Determine the [x, y] coordinate at the center of the cell enclosing the given text.  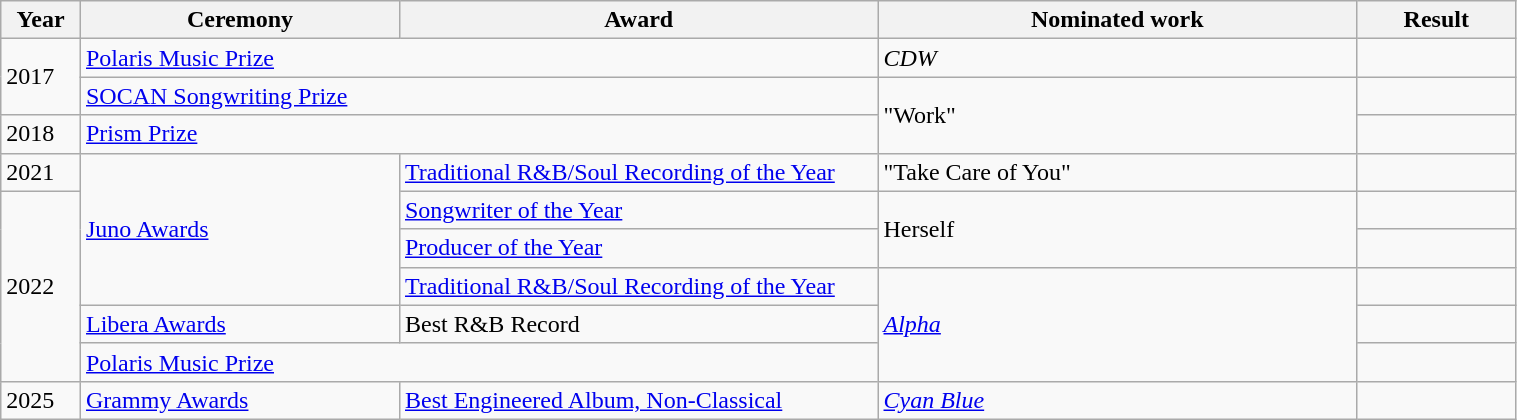
Nominated work [1117, 20]
Songwriter of the Year [638, 210]
Alpha [1117, 324]
CDW [1117, 58]
Producer of the Year [638, 248]
Juno Awards [240, 229]
2018 [41, 134]
Libera Awards [240, 324]
"Work" [1117, 115]
Herself [1117, 229]
2021 [41, 172]
Result [1436, 20]
Ceremony [240, 20]
Award [638, 20]
2017 [41, 77]
Year [41, 20]
2022 [41, 286]
2025 [41, 400]
Grammy Awards [240, 400]
"Take Care of You" [1117, 172]
Best Engineered Album, Non-Classical [638, 400]
Prism Prize [479, 134]
Best R&B Record [638, 324]
SOCAN Songwriting Prize [479, 96]
Cyan Blue [1117, 400]
